Return the (X, Y) coordinate for the center point of the cell that contains the specified text.  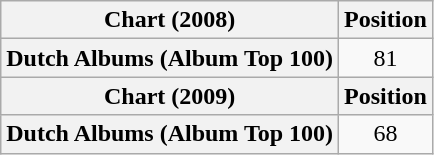
68 (386, 134)
Chart (2009) (170, 96)
Chart (2008) (170, 20)
81 (386, 58)
